Extract the (x, y) coordinate from the center of the cell holding the provided text.  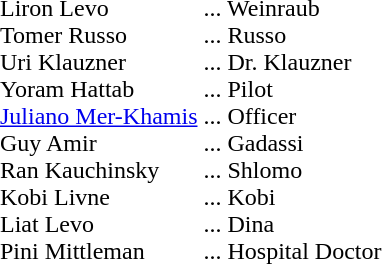
Tomer Russo (98, 36)
... Officer (289, 116)
... Shlomo (289, 170)
Liat Levo (98, 224)
Yoram Hattab (98, 90)
... Dina (289, 224)
Uri Klauzner (98, 62)
... Kobi (289, 198)
Juliano Mer-Khamis (98, 116)
... Pilot (289, 90)
Ran Kauchinsky (98, 170)
Guy Amir (98, 144)
... Dr. Klauzner (289, 62)
... Russo (289, 36)
Kobi Livne (98, 198)
... Gadassi (289, 144)
